For the text-containing cell, return its midpoint in (x, y) coordinate format. 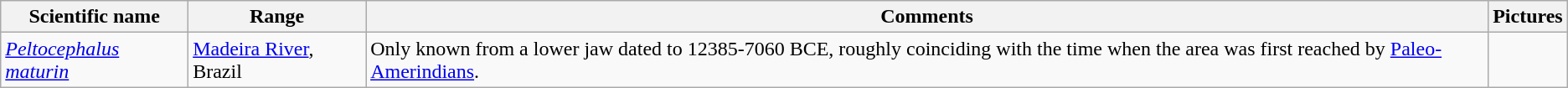
Madeira River, Brazil (277, 60)
Comments (927, 17)
Scientific name (95, 17)
Only known from a lower jaw dated to 12385-7060 BCE, roughly coinciding with the time when the area was first reached by Paleo-Amerindians. (927, 60)
Pictures (1528, 17)
Range (277, 17)
Peltocephalus maturin (95, 60)
